Scan for the cell matching the given text and deliver its (X, Y) coordinate at center. 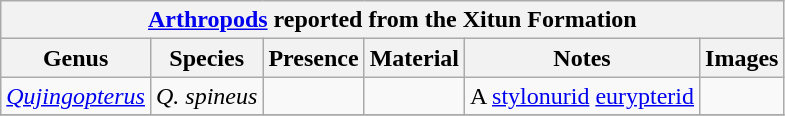
A stylonurid eurypterid (582, 96)
Species (206, 58)
Notes (582, 58)
Q. spineus (206, 96)
Genus (76, 58)
Images (742, 58)
Material (414, 58)
Arthropods reported from the Xitun Formation (392, 20)
Qujingopterus (76, 96)
Presence (314, 58)
